Find where the given text appears and provide that cell's center as (x, y) coordinate. 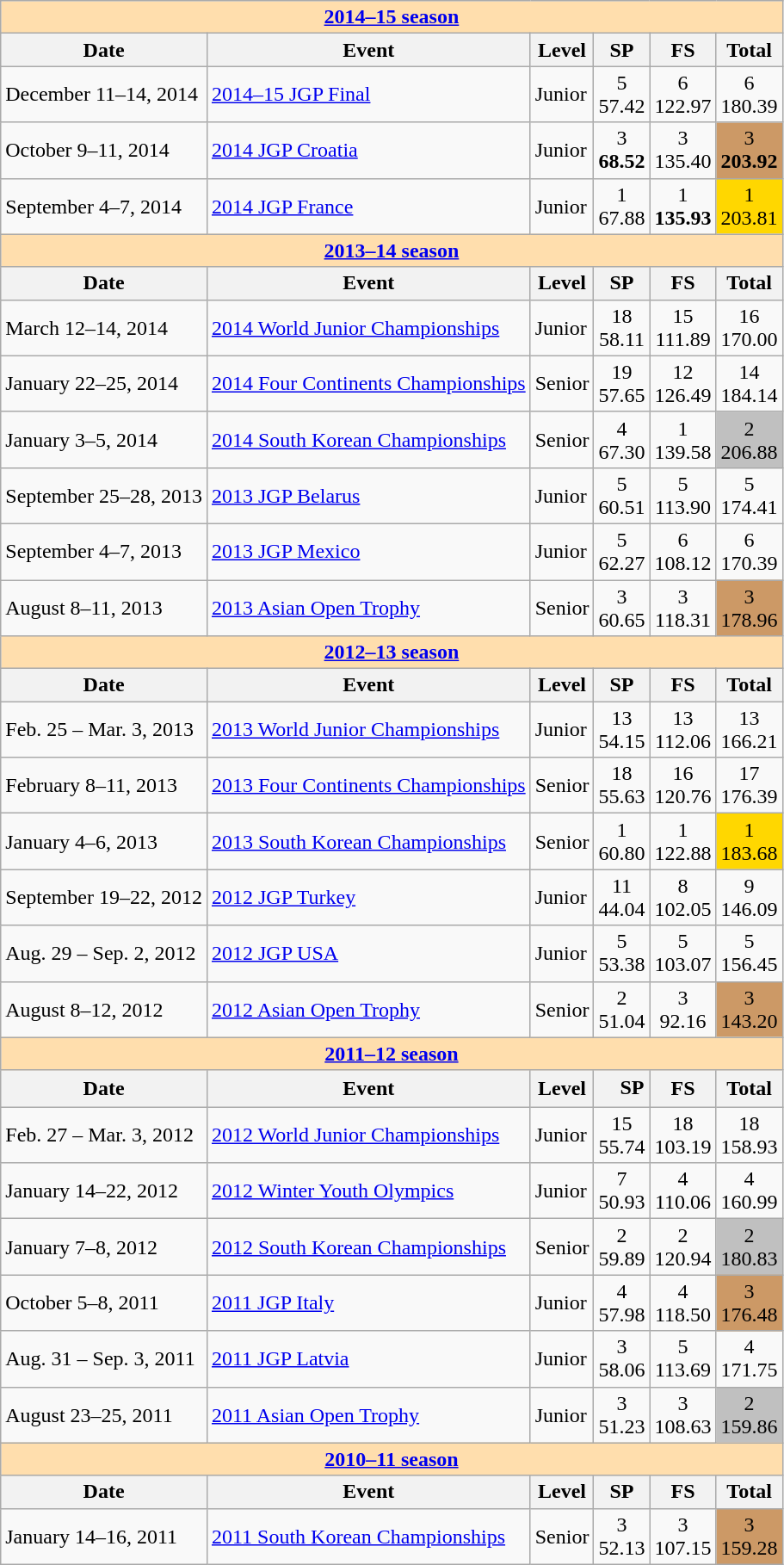
15 111.89 (683, 327)
3 159.28 (749, 1536)
2011–12 season (392, 1054)
Feb. 27 – Mar. 3, 2012 (104, 1135)
January 7–8, 2012 (104, 1246)
4 67.30 (621, 439)
3 178.96 (749, 608)
August 8–11, 2013 (104, 608)
6 122.97 (683, 95)
16 120.76 (683, 785)
2013 World Junior Championships (368, 730)
1 203.81 (749, 207)
3 68.52 (621, 150)
3 92.16 (683, 1009)
Feb. 25 – Mar. 3, 2013 (104, 730)
2012 South Korean Championships (368, 1246)
3 118.31 (683, 608)
2011 South Korean Championships (368, 1536)
3 60.65 (621, 608)
3 143.20 (749, 1009)
4 118.50 (683, 1303)
1 122.88 (683, 842)
6 170.39 (749, 551)
October 9–11, 2014 (104, 150)
December 11–14, 2014 (104, 95)
3 51.23 (621, 1415)
16 170.00 (749, 327)
2014 JGP France (368, 207)
13 166.21 (749, 730)
5 174.41 (749, 496)
2013 South Korean Championships (368, 842)
February 8–11, 2013 (104, 785)
3 107.15 (683, 1536)
9 146.09 (749, 897)
11 44.04 (621, 897)
2 180.83 (749, 1246)
1 60.80 (621, 842)
2 120.94 (683, 1246)
5 156.45 (749, 954)
2012 Asian Open Trophy (368, 1009)
19 57.65 (621, 384)
2012–13 season (392, 653)
2 51.04 (621, 1009)
18 55.63 (621, 785)
2013 Asian Open Trophy (368, 608)
18 58.11 (621, 327)
2011 JGP Italy (368, 1303)
2013 JGP Belarus (368, 496)
September 25–28, 2013 (104, 496)
3 203.92 (749, 150)
August 23–25, 2011 (104, 1415)
18 158.93 (749, 1135)
3 108.63 (683, 1415)
5 53.38 (621, 954)
2 59.89 (621, 1246)
January 3–5, 2014 (104, 439)
5 103.07 (683, 954)
2011 JGP Latvia (368, 1358)
2012 JGP Turkey (368, 897)
3 176.48 (749, 1303)
1 135.93 (683, 207)
October 5–8, 2011 (104, 1303)
2012 JGP USA (368, 954)
January 14–22, 2012 (104, 1191)
Aug. 31 – Sep. 3, 2011 (104, 1358)
Aug. 29 – Sep. 2, 2012 (104, 954)
2014 South Korean Championships (368, 439)
1 139.58 (683, 439)
1 67.88 (621, 207)
4 110.06 (683, 1191)
2 206.88 (749, 439)
4 57.98 (621, 1303)
January 14–16, 2011 (104, 1536)
3 52.13 (621, 1536)
7 50.93 (621, 1191)
4 160.99 (749, 1191)
6 108.12 (683, 551)
5 113.69 (683, 1358)
5 57.42 (621, 95)
2011 Asian Open Trophy (368, 1415)
3 58.06 (621, 1358)
2 159.86 (749, 1415)
17 176.39 (749, 785)
4 171.75 (749, 1358)
2013 JGP Mexico (368, 551)
August 8–12, 2012 (104, 1009)
6 180.39 (749, 95)
5 113.90 (683, 496)
2013 Four Continents Championships (368, 785)
2014–15 season (392, 17)
September 4–7, 2013 (104, 551)
14 184.14 (749, 384)
2012 World Junior Championships (368, 1135)
1 183.68 (749, 842)
2014 World Junior Championships (368, 327)
2012 Winter Youth Olympics (368, 1191)
September 19–22, 2012 (104, 897)
5 62.27 (621, 551)
2014 Four Continents Championships (368, 384)
2014–15 JGP Final (368, 95)
13 112.06 (683, 730)
13 54.15 (621, 730)
12 126.49 (683, 384)
18 103.19 (683, 1135)
8 102.05 (683, 897)
5 60.51 (621, 496)
2010–11 season (392, 1459)
3 135.40 (683, 150)
January 4–6, 2013 (104, 842)
2013–14 season (392, 251)
September 4–7, 2014 (104, 207)
January 22–25, 2014 (104, 384)
15 55.74 (621, 1135)
2014 JGP Croatia (368, 150)
March 12–14, 2014 (104, 327)
